Capture the cell that displays the provided text and extract its (x, y) central coordinate. 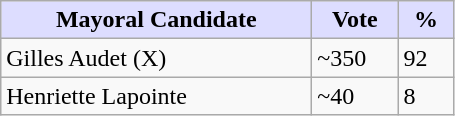
% (426, 20)
Henriette Lapointe (156, 96)
Mayoral Candidate (156, 20)
~40 (355, 96)
Vote (355, 20)
~350 (355, 58)
Gilles Audet (X) (156, 58)
8 (426, 96)
92 (426, 58)
